Provide the (X, Y) coordinate of the cell's center where the given text is located.  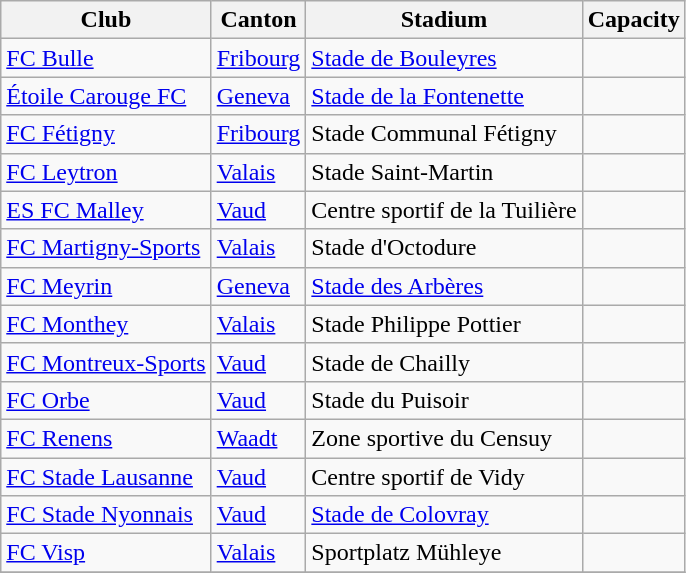
Capacity (634, 20)
Stade de la Fontenette (444, 96)
Centre sportif de Vidy (444, 477)
Club (106, 20)
Sportplatz Mühleye (444, 553)
FC Bulle (106, 58)
Stade des Arbères (444, 286)
Waadt (258, 438)
Stade d'Octodure (444, 248)
FC Montreux-Sports (106, 362)
Stadium (444, 20)
ES FC Malley (106, 210)
Stade de Chailly (444, 362)
Centre sportif de la Tuilière (444, 210)
Stade de Colovray (444, 515)
FC Renens (106, 438)
Stade du Puisoir (444, 400)
FC Meyrin (106, 286)
FC Fétigny (106, 134)
FC Stade Lausanne (106, 477)
Stade Saint-Martin (444, 172)
Stade de Bouleyres (444, 58)
Zone sportive du Censuy (444, 438)
FC Martigny-Sports (106, 248)
FC Visp (106, 553)
Stade Philippe Pottier (444, 324)
Canton (258, 20)
Stade Communal Fétigny (444, 134)
Étoile Carouge FC (106, 96)
FC Leytron (106, 172)
FC Monthey (106, 324)
FC Orbe (106, 400)
FC Stade Nyonnais (106, 515)
